Return (x, y) of the center of cell containing provided text 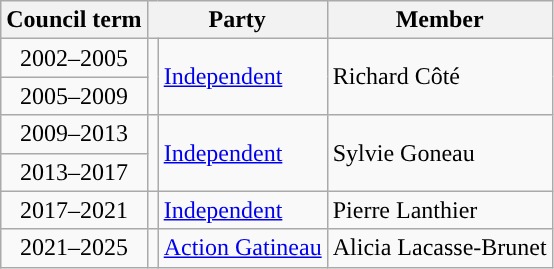
Pierre Lanthier (440, 210)
2021–2025 (74, 248)
Action Gatineau (242, 248)
Party (237, 20)
Sylvie Goneau (440, 153)
Richard Côté (440, 77)
2009–2013 (74, 134)
Alicia Lacasse-Brunet (440, 248)
2005–2009 (74, 96)
2017–2021 (74, 210)
2013–2017 (74, 172)
Council term (74, 20)
Member (440, 20)
2002–2005 (74, 58)
